Detect which cell encompasses the target text, then output its [X, Y] center coordinate. 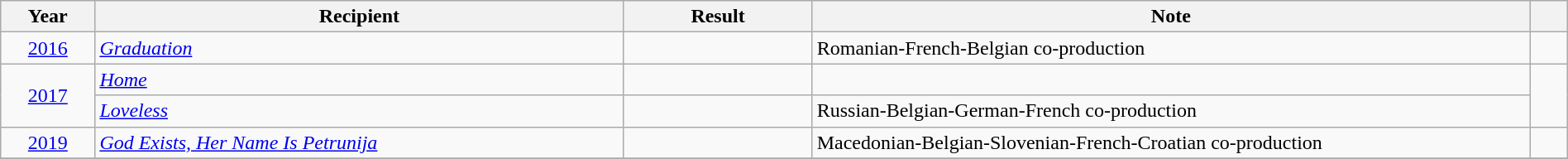
Recipient [359, 17]
Home [359, 79]
2019 [48, 142]
God Exists, Her Name Is Petrunija [359, 142]
Year [48, 17]
Graduation [359, 48]
Loveless [359, 111]
Note [1171, 17]
Russian-Belgian-German-French co-production [1171, 111]
Result [718, 17]
2016 [48, 48]
Romanian-French-Belgian co-production [1171, 48]
Macedonian-Belgian-Slovenian-French-Croatian co-production [1171, 142]
2017 [48, 95]
